Locate the cell with the specified text and output its (X, Y) center coordinate. 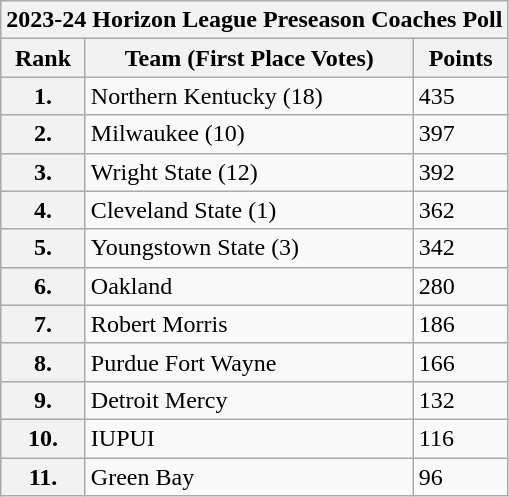
8. (44, 362)
362 (460, 210)
Milwaukee (10) (249, 134)
397 (460, 134)
11. (44, 477)
Oakland (249, 286)
392 (460, 172)
132 (460, 400)
IUPUI (249, 438)
Rank (44, 58)
9. (44, 400)
10. (44, 438)
342 (460, 248)
2023-24 Horizon League Preseason Coaches Poll (254, 20)
Robert Morris (249, 324)
186 (460, 324)
Team (First Place Votes) (249, 58)
4. (44, 210)
Purdue Fort Wayne (249, 362)
2. (44, 134)
116 (460, 438)
Northern Kentucky (18) (249, 96)
Youngstown State (3) (249, 248)
280 (460, 286)
166 (460, 362)
Cleveland State (1) (249, 210)
1. (44, 96)
Wright State (12) (249, 172)
5. (44, 248)
3. (44, 172)
Points (460, 58)
435 (460, 96)
6. (44, 286)
Green Bay (249, 477)
Detroit Mercy (249, 400)
7. (44, 324)
96 (460, 477)
